Extract the [X, Y] coordinate from the center of the cell holding the provided text.  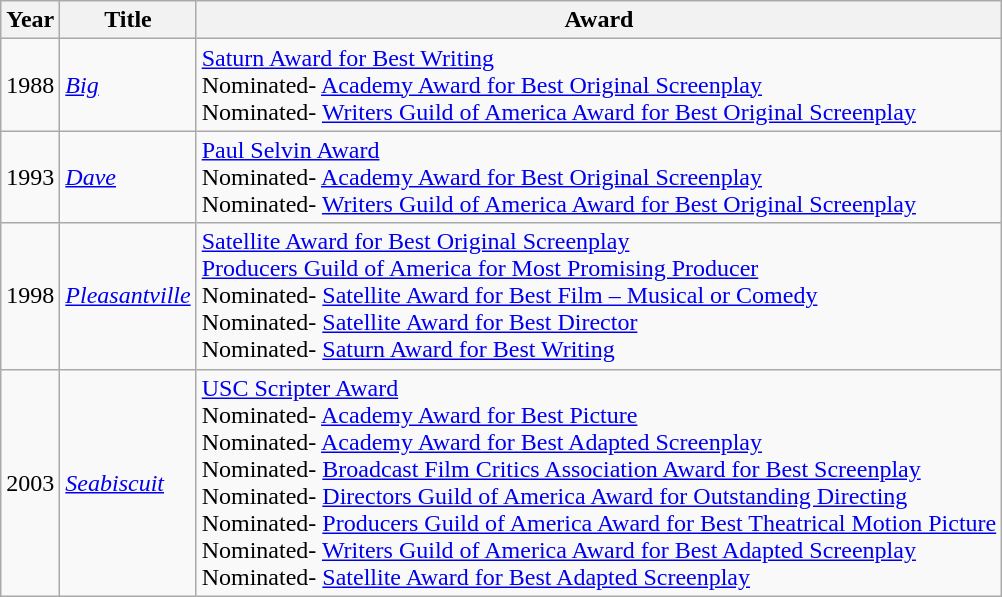
1988 [30, 85]
Title [128, 20]
Pleasantville [128, 296]
Dave [128, 177]
Seabiscuit [128, 482]
2003 [30, 482]
Award [599, 20]
1993 [30, 177]
1998 [30, 296]
Paul Selvin AwardNominated- Academy Award for Best Original ScreenplayNominated- Writers Guild of America Award for Best Original Screenplay [599, 177]
Year [30, 20]
Big [128, 85]
